Capture the cell that displays the provided text and extract its [X, Y] central coordinate. 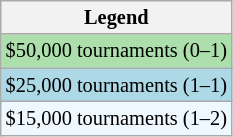
$50,000 tournaments (0–1) [116, 51]
Legend [116, 17]
$25,000 tournaments (1–1) [116, 85]
$15,000 tournaments (1–2) [116, 118]
